Determine the [X, Y] coordinate at the center of the cell enclosing the given text.  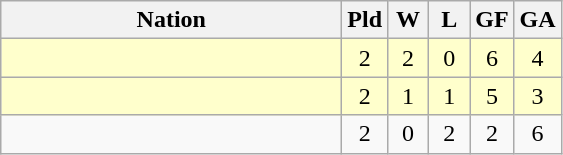
GA [538, 20]
Pld [365, 20]
5 [492, 96]
W [408, 20]
Nation [172, 20]
GF [492, 20]
4 [538, 58]
L [450, 20]
3 [538, 96]
